For the text-containing cell, return its midpoint in (x, y) coordinate format. 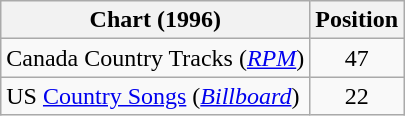
22 (357, 96)
US Country Songs (Billboard) (156, 96)
Canada Country Tracks (RPM) (156, 58)
Chart (1996) (156, 20)
Position (357, 20)
47 (357, 58)
